Extract the [x, y] coordinate from the center of the cell holding the provided text.  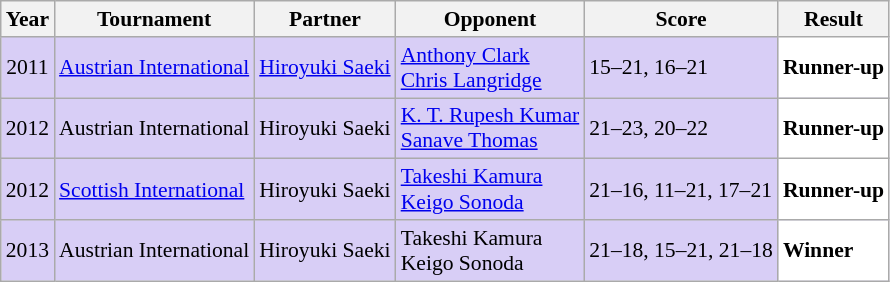
Year [28, 19]
2013 [28, 250]
Scottish International [154, 190]
Tournament [154, 19]
2011 [28, 68]
Winner [834, 250]
Anthony Clark Chris Langridge [490, 68]
Score [681, 19]
21–18, 15–21, 21–18 [681, 250]
21–23, 20–22 [681, 128]
Opponent [490, 19]
Result [834, 19]
Partner [324, 19]
15–21, 16–21 [681, 68]
21–16, 11–21, 17–21 [681, 190]
K. T. Rupesh Kumar Sanave Thomas [490, 128]
